Find where the given text appears and provide that cell's center as (X, Y) coordinate. 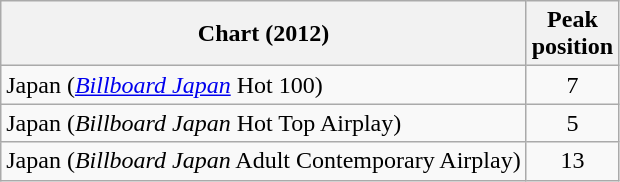
Japan (Billboard Japan Hot 100) (264, 85)
Japan (Billboard Japan Hot Top Airplay) (264, 123)
Japan (Billboard Japan Adult Contemporary Airplay) (264, 161)
Chart (2012) (264, 34)
13 (572, 161)
Peakposition (572, 34)
5 (572, 123)
7 (572, 85)
